For the text-containing cell, return its midpoint in [X, Y] coordinate format. 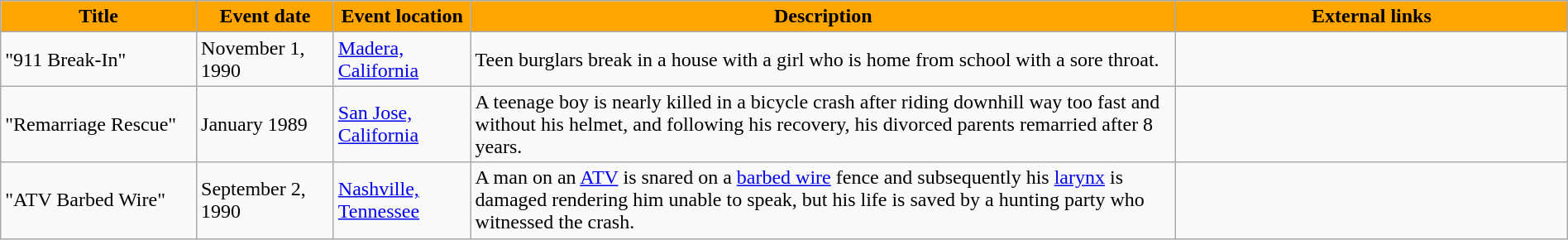
Madera, California [402, 60]
January 1989 [265, 124]
"911 Break-In" [99, 60]
"ATV Barbed Wire" [99, 200]
External links [1372, 17]
Event location [402, 17]
Teen burglars break in a house with a girl who is home from school with a sore throat. [824, 60]
Description [824, 17]
November 1, 1990 [265, 60]
Nashville, Tennessee [402, 200]
San Jose, California [402, 124]
Title [99, 17]
September 2, 1990 [265, 200]
"Remarriage Rescue" [99, 124]
Event date [265, 17]
